Output the [X, Y] coordinate of the center of the cell containing the given text.  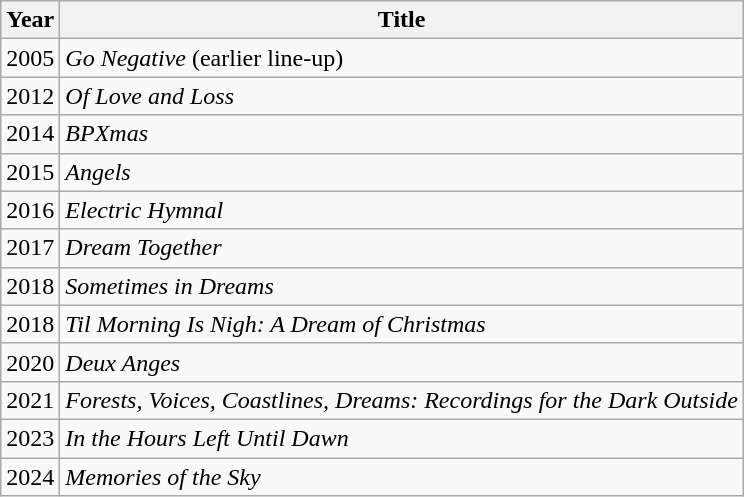
2005 [30, 58]
Title [402, 20]
Deux Anges [402, 362]
In the Hours Left Until Dawn [402, 438]
2017 [30, 248]
2016 [30, 210]
2020 [30, 362]
Angels [402, 172]
Forests, Voices, Coastlines, Dreams: Recordings for the Dark Outside [402, 400]
2024 [30, 477]
Sometimes in Dreams [402, 286]
Memories of the Sky [402, 477]
Til Morning Is Nigh: A Dream of Christmas [402, 324]
Go Negative (earlier line-up) [402, 58]
Of Love and Loss [402, 96]
2014 [30, 134]
2012 [30, 96]
2023 [30, 438]
BPXmas [402, 134]
Dream Together [402, 248]
2015 [30, 172]
2021 [30, 400]
Year [30, 20]
Electric Hymnal [402, 210]
